Capture the cell that displays the provided text and extract its [X, Y] central coordinate. 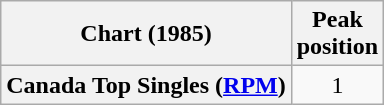
Canada Top Singles (RPM) [146, 85]
Chart (1985) [146, 34]
Peakposition [337, 34]
1 [337, 85]
